Capture the cell that displays the provided text and extract its (X, Y) central coordinate. 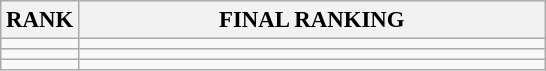
FINAL RANKING (312, 20)
RANK (40, 20)
